For the text-containing cell, return its midpoint in (X, Y) coordinate format. 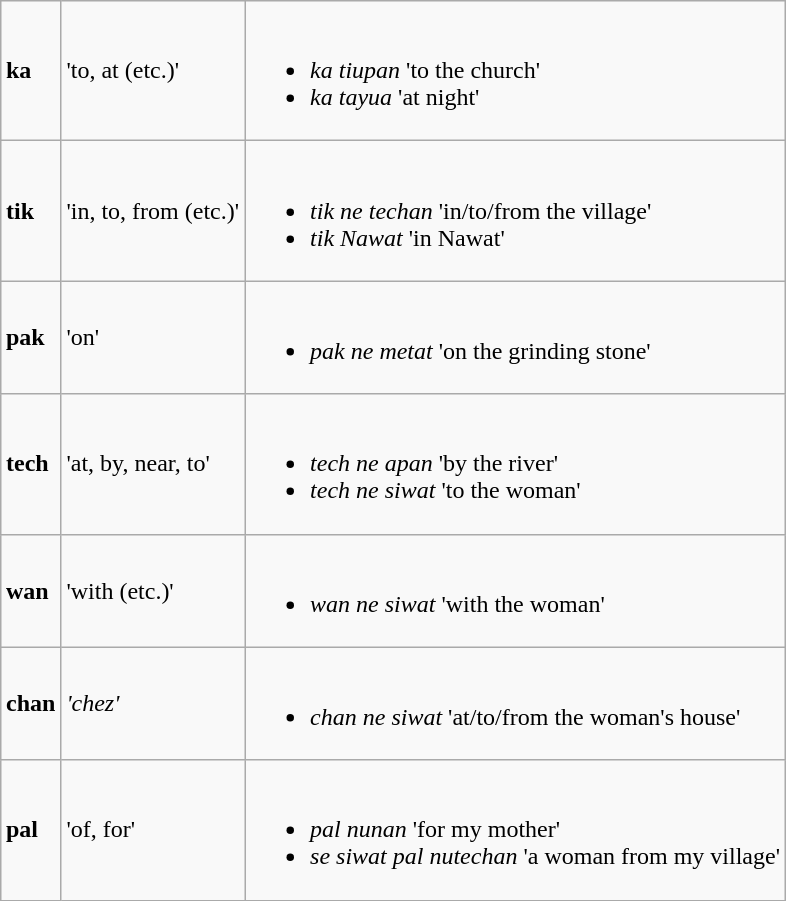
'in, to, from (etc.)' (153, 211)
tech (30, 464)
ka (30, 71)
pak (30, 338)
chan ne siwat 'at/to/from the woman's house' (516, 704)
'chez' (153, 704)
'at, by, near, to' (153, 464)
chan (30, 704)
'on' (153, 338)
pal (30, 830)
ka tiupan 'to the church'ka tayua 'at night' (516, 71)
pak ne metat 'on the grinding stone' (516, 338)
tik ne techan 'in/to/from the village'tik Nawat 'in Nawat' (516, 211)
'of, for' (153, 830)
wan ne siwat 'with the woman' (516, 590)
'with (etc.)' (153, 590)
tik (30, 211)
pal nunan 'for my mother'se siwat pal nutechan 'a woman from my village' (516, 830)
tech ne apan 'by the river'tech ne siwat 'to the woman' (516, 464)
'to, at (etc.)' (153, 71)
wan (30, 590)
